Provide the [x, y] coordinate of the cell's center where the given text is located.  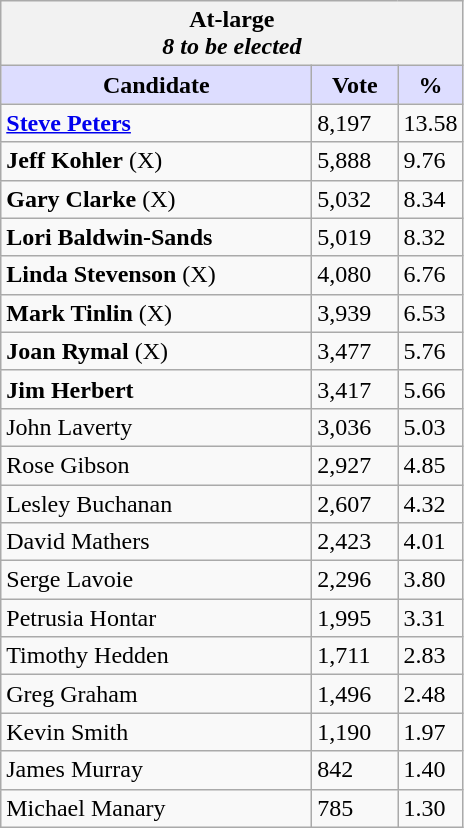
8.32 [430, 237]
2.48 [430, 694]
1,711 [355, 656]
5.66 [430, 389]
1.40 [430, 770]
2,607 [355, 503]
9.76 [430, 161]
Timothy Hedden [156, 656]
Petrusia Hontar [156, 618]
5.03 [430, 427]
Joan Rymal (X) [156, 351]
6.76 [430, 275]
Michael Manary [156, 808]
5,032 [355, 199]
4.85 [430, 465]
785 [355, 808]
1,496 [355, 694]
1.97 [430, 732]
Serge Lavoie [156, 580]
5,888 [355, 161]
Greg Graham [156, 694]
David Mathers [156, 542]
5.76 [430, 351]
4,080 [355, 275]
Steve Peters [156, 123]
Lesley Buchanan [156, 503]
Lori Baldwin-Sands [156, 237]
1,995 [355, 618]
2,423 [355, 542]
1,190 [355, 732]
2,296 [355, 580]
Mark Tinlin (X) [156, 313]
2.83 [430, 656]
3,477 [355, 351]
% [430, 85]
5,019 [355, 237]
8,197 [355, 123]
3.31 [430, 618]
John Laverty [156, 427]
Vote [355, 85]
13.58 [430, 123]
1.30 [430, 808]
8.34 [430, 199]
Kevin Smith [156, 732]
4.01 [430, 542]
Jim Herbert [156, 389]
3,036 [355, 427]
3,939 [355, 313]
3.80 [430, 580]
At-large 8 to be elected [232, 34]
Gary Clarke (X) [156, 199]
Candidate [156, 85]
Jeff Kohler (X) [156, 161]
3,417 [355, 389]
2,927 [355, 465]
6.53 [430, 313]
4.32 [430, 503]
842 [355, 770]
James Murray [156, 770]
Rose Gibson [156, 465]
Linda Stevenson (X) [156, 275]
